Capture the cell that displays the provided text and extract its [X, Y] central coordinate. 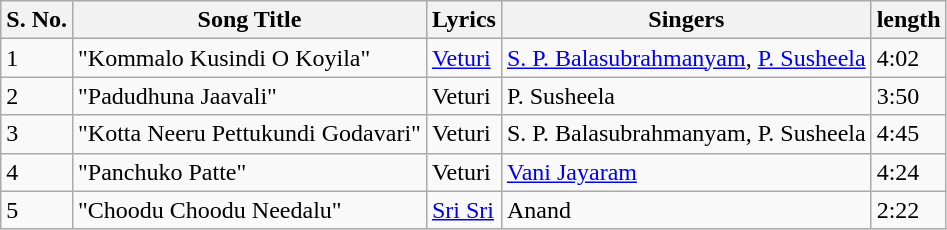
3:50 [908, 96]
Singers [686, 20]
2 [37, 96]
Lyrics [464, 20]
4:02 [908, 58]
Sri Sri [464, 210]
"Padudhuna Jaavali" [249, 96]
"Choodu Choodu Needalu" [249, 210]
5 [37, 210]
Anand [686, 210]
4:24 [908, 172]
S. No. [37, 20]
3 [37, 134]
4 [37, 172]
"Kotta Neeru Pettukundi Godavari" [249, 134]
"Kommalo Kusindi O Koyila" [249, 58]
P. Susheela [686, 96]
length [908, 20]
"Panchuko Patte" [249, 172]
1 [37, 58]
2:22 [908, 210]
Vani Jayaram [686, 172]
4:45 [908, 134]
Song Title [249, 20]
